Return the (x, y) coordinate for the center point of the cell that contains the specified text.  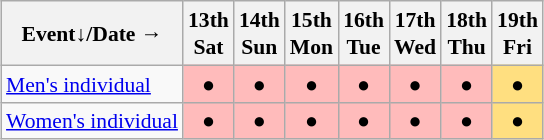
15thMon (312, 33)
19thFri (518, 33)
Women's individual (92, 120)
13thSat (208, 33)
Event↓/Date → (92, 33)
17thWed (415, 33)
14thSun (260, 33)
Men's individual (92, 84)
18thThu (466, 33)
16thTue (364, 33)
